Provide the [X, Y] coordinate of the cell's center where the given text is located.  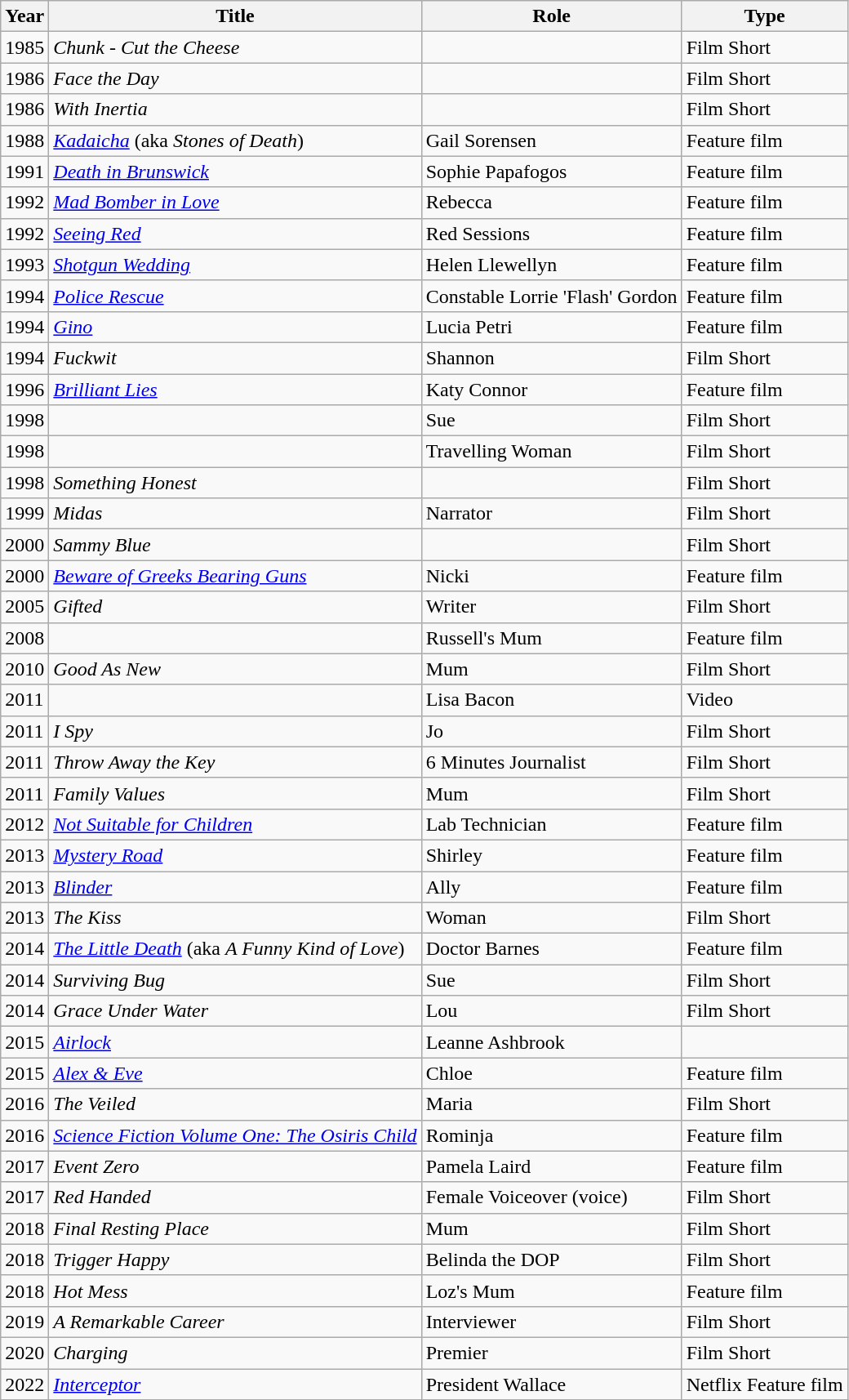
Seeing Red [235, 234]
Leanne Ashbrook [552, 1042]
6 Minutes Journalist [552, 762]
1985 [24, 47]
Writer [552, 607]
Helen Llewellyn [552, 265]
Doctor Barnes [552, 949]
Science Fiction Volume One: The Osiris Child [235, 1135]
Woman [552, 918]
Constable Lorrie 'Flash' Gordon [552, 296]
Police Rescue [235, 296]
The Veiled [235, 1104]
Brilliant Lies [235, 390]
Shirley [552, 855]
Final Resting Place [235, 1228]
Beware of Greeks Bearing Guns [235, 576]
Shotgun Wedding [235, 265]
Interviewer [552, 1322]
Hot Mess [235, 1291]
Face the Day [235, 78]
Lou [552, 1011]
Good As New [235, 669]
The Little Death (aka A Funny Kind of Love) [235, 949]
Video [764, 700]
Ally [552, 886]
2008 [24, 638]
Trigger Happy [235, 1260]
Not Suitable for Children [235, 824]
Blinder [235, 886]
Narrator [552, 514]
1988 [24, 140]
Loz's Mum [552, 1291]
Gifted [235, 607]
Something Honest [235, 483]
Shannon [552, 358]
Death in Brunswick [235, 172]
Title [235, 16]
Fuckwit [235, 358]
Role [552, 16]
With Inertia [235, 109]
2012 [24, 824]
2019 [24, 1322]
1996 [24, 390]
1999 [24, 514]
Mad Bomber in Love [235, 203]
Katy Connor [552, 390]
Rebecca [552, 203]
2022 [24, 1384]
Belinda the DOP [552, 1260]
Charging [235, 1353]
Alex & Eve [235, 1073]
Chloe [552, 1073]
Premier [552, 1353]
2010 [24, 669]
Surviving Bug [235, 980]
Nicki [552, 576]
Rominja [552, 1135]
The Kiss [235, 918]
Airlock [235, 1042]
Type [764, 16]
Year [24, 16]
Sophie Papafogos [552, 172]
Interceptor [235, 1384]
Gail Sorensen [552, 140]
I Spy [235, 731]
Lisa Bacon [552, 700]
Mystery Road [235, 855]
Midas [235, 514]
Jo [552, 731]
Throw Away the Key [235, 762]
Red Sessions [552, 234]
Gino [235, 327]
Sammy Blue [235, 545]
President Wallace [552, 1384]
2005 [24, 607]
1991 [24, 172]
Russell's Mum [552, 638]
Travelling Woman [552, 452]
Chunk - Cut the Cheese [235, 47]
Lucia Petri [552, 327]
Lab Technician [552, 824]
Pamela Laird [552, 1166]
Event Zero [235, 1166]
Red Handed [235, 1197]
1993 [24, 265]
Family Values [235, 793]
2020 [24, 1353]
Kadaicha (aka Stones of Death) [235, 140]
Maria [552, 1104]
A Remarkable Career [235, 1322]
Grace Under Water [235, 1011]
Female Voiceover (voice) [552, 1197]
Netflix Feature film [764, 1384]
